Determine the [X, Y] coordinate at the center of the cell enclosing the given text.  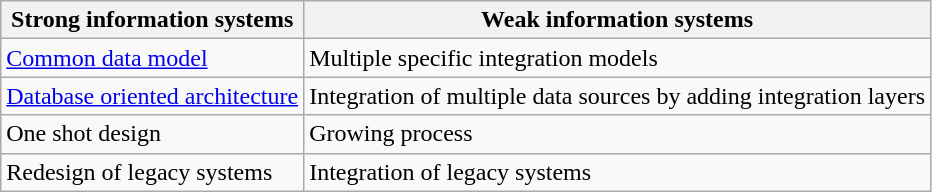
One shot design [152, 134]
Growing process [618, 134]
Multiple specific integration models [618, 58]
Integration of multiple data sources by adding integration layers [618, 96]
Database oriented architecture [152, 96]
Strong information systems [152, 20]
Redesign of legacy systems [152, 172]
Integration of legacy systems [618, 172]
Common data model [152, 58]
Weak information systems [618, 20]
